Detect which cell encompasses the target text, then output its [X, Y] center coordinate. 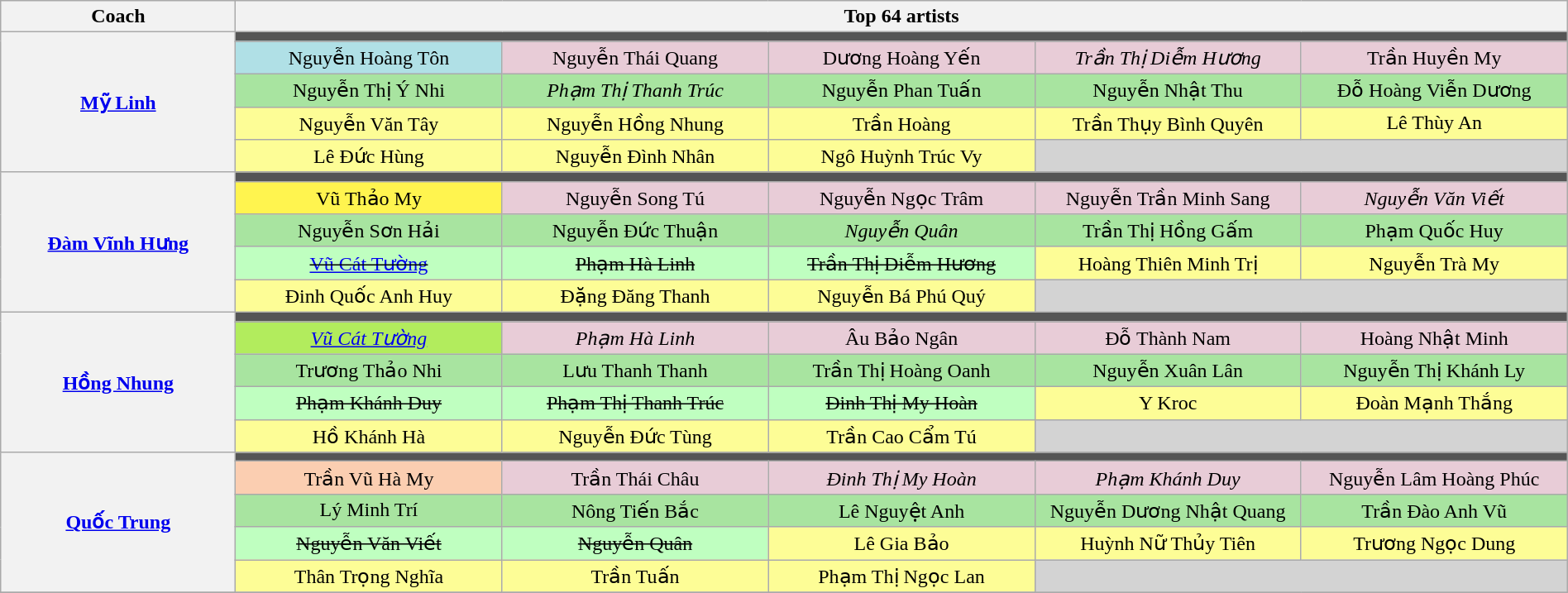
Coach [118, 17]
Nguyễn Xuân Lân [1168, 371]
Nguyễn Hồng Nhung [635, 123]
Dương Hoàng Yến [901, 58]
Nguyễn Ngọc Trâm [901, 198]
Đinh Quốc Anh Huy [369, 296]
Vũ Thảo My [369, 198]
Đặng Đăng Thanh [635, 296]
Nguyễn Lâm Hoàng Phúc [1434, 478]
Hồng Nhung [118, 382]
Nông Tiến Bắc [635, 510]
Y Kroc [1168, 404]
Nguyễn Phan Tuấn [901, 90]
Nguyễn Song Tú [635, 198]
Quốc Trung [118, 523]
Nguyễn Trần Minh Sang [1168, 198]
Nguyễn Văn Tây [369, 123]
Hoàng Nhật Minh [1434, 337]
Nguyễn Dương Nhật Quang [1168, 510]
Nguyễn Đức Thuận [635, 231]
Nguyễn Đức Tùng [635, 436]
Hoàng Thiên Minh Trị [1168, 263]
Trần Thị Hồng Gấm [1168, 231]
Nguyễn Hoàng Tôn [369, 58]
Lê Gia Bảo [901, 543]
Trần Đào Anh Vũ [1434, 510]
Trần Vũ Hà My [369, 478]
Trần Hoàng [901, 123]
Đỗ Thành Nam [1168, 337]
Nguyễn Thị Khánh Ly [1434, 371]
Nguyễn Trà My [1434, 263]
Nguyễn Bá Phú Quý [901, 296]
Lý Minh Trí [369, 510]
Trương Ngọc Dung [1434, 543]
Hồ Khánh Hà [369, 436]
Ngô Huỳnh Trúc Vy [901, 156]
Top 64 artists [901, 17]
Trần Tuấn [635, 576]
Trương Thảo Nhi [369, 371]
Đàm Vĩnh Hưng [118, 242]
Trần Thụy Bình Quyên [1168, 123]
Mỹ Linh [118, 103]
Phạm Thị Ngọc Lan [901, 576]
Nguyễn Đình Nhân [635, 156]
Huỳnh Nữ Thủy Tiên [1168, 543]
Lê Nguyệt Anh [901, 510]
Nguyễn Thị Ý Nhi [369, 90]
Trần Huyền My [1434, 58]
Đỗ Hoàng Viễn Dương [1434, 90]
Nguyễn Thái Quang [635, 58]
Lê Thùy An [1434, 123]
Thân Trọng Nghĩa [369, 576]
Lưu Thanh Thanh [635, 371]
Lê Đức Hùng [369, 156]
Trần Thái Châu [635, 478]
Đoàn Mạnh Thắng [1434, 404]
Trần Thị Hoàng Oanh [901, 371]
Trần Cao Cẩm Tú [901, 436]
Âu Bảo Ngân [901, 337]
Nguyễn Sơn Hải [369, 231]
Phạm Quốc Huy [1434, 231]
Nguyễn Nhật Thu [1168, 90]
